Return (x, y) of the center of cell containing provided text 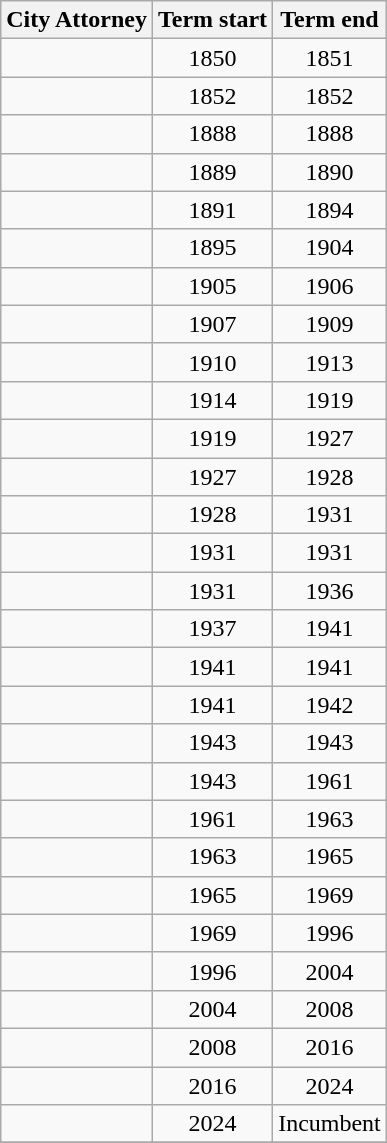
1891 (212, 210)
1850 (212, 58)
1910 (212, 362)
1907 (212, 324)
Term end (330, 20)
1894 (330, 210)
1904 (330, 248)
1942 (330, 705)
Incumbent (330, 1124)
1914 (212, 400)
1905 (212, 286)
1851 (330, 58)
1936 (330, 591)
1889 (212, 172)
1895 (212, 248)
1913 (330, 362)
1906 (330, 286)
City Attorney (77, 20)
1937 (212, 629)
1909 (330, 324)
Term start (212, 20)
1890 (330, 172)
